Pinpoint the cell where the given text exists, returning its (X, Y) midpoint coordinate. 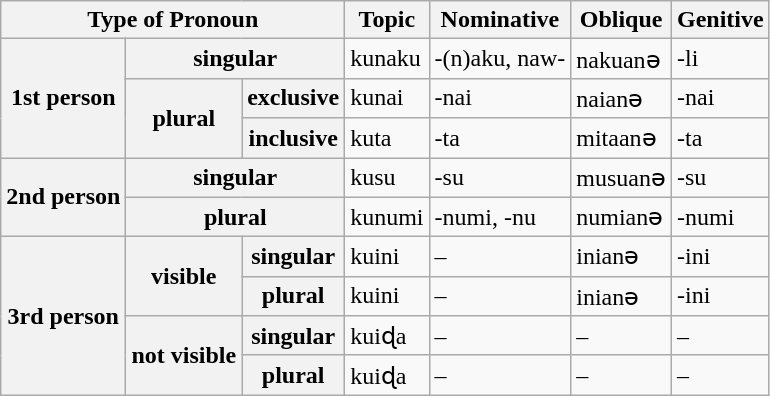
Topic (387, 20)
-(n)aku, naw- (500, 59)
inclusive (294, 138)
naianə (622, 98)
Genitive (720, 20)
kunumi (387, 217)
3rd person (64, 316)
numianə (622, 217)
nakuanə (622, 59)
exclusive (294, 98)
kusu (387, 178)
-numi, -nu (500, 217)
not visible (184, 356)
2nd person (64, 198)
kunaku (387, 59)
-numi (720, 217)
1st person (64, 98)
Nominative (500, 20)
kunai (387, 98)
visible (184, 276)
musuanə (622, 178)
Type of Pronoun (173, 20)
kuta (387, 138)
mitaanə (622, 138)
-li (720, 59)
Oblique (622, 20)
